Search for the cell housing the specified text and yield its [x, y] center coordinate. 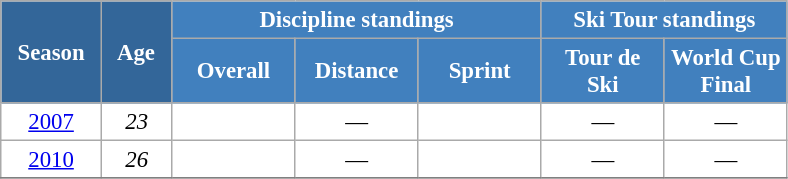
26 [136, 160]
23 [136, 122]
Ski Tour standings [664, 20]
Tour deSki [602, 72]
2007 [52, 122]
Sprint [480, 72]
Distance [356, 72]
Discipline standings [356, 20]
Overall [234, 72]
Age [136, 52]
World CupFinal [726, 72]
2010 [52, 160]
Season [52, 52]
